Return [X, Y] of the center of cell containing provided text 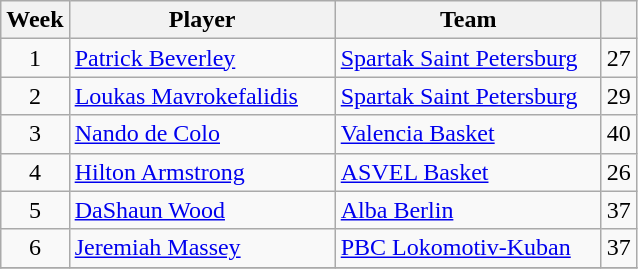
6 [35, 248]
ASVEL Basket [468, 172]
Loukas Mavrokefalidis [202, 96]
Team [468, 20]
PBC Lokomotiv-Kuban [468, 248]
Alba Berlin [468, 210]
26 [618, 172]
40 [618, 134]
DaShaun Wood [202, 210]
27 [618, 58]
Player [202, 20]
5 [35, 210]
2 [35, 96]
1 [35, 58]
Nando de Colo [202, 134]
Week [35, 20]
Jeremiah Massey [202, 248]
Patrick Beverley [202, 58]
Hilton Armstrong [202, 172]
4 [35, 172]
3 [35, 134]
29 [618, 96]
Valencia Basket [468, 134]
